Capture the cell that displays the provided text and extract its [X, Y] central coordinate. 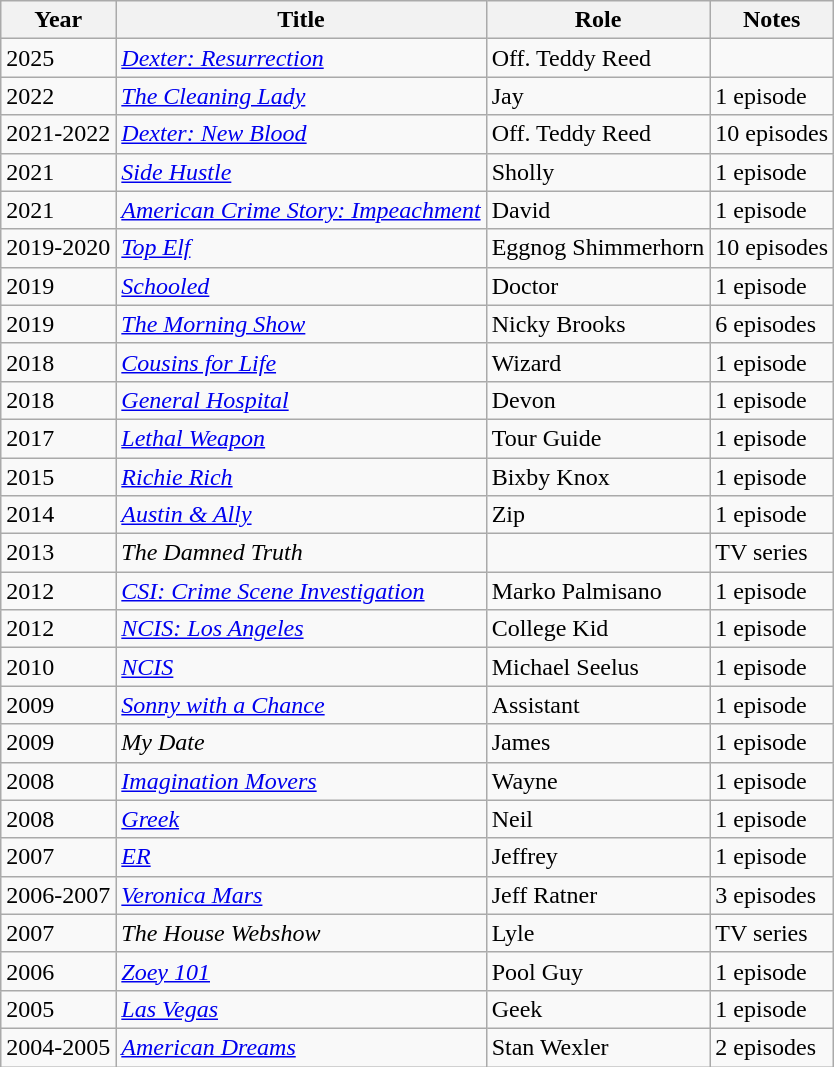
Greek [301, 819]
2021-2022 [58, 134]
Zoey 101 [301, 971]
Doctor [598, 286]
Stan Wexler [598, 1047]
Jeffrey [598, 857]
Assistant [598, 705]
Dexter: New Blood [301, 134]
Devon [598, 400]
Tour Guide [598, 438]
The Cleaning Lady [301, 96]
2013 [58, 553]
Eggnog Shimmerhorn [598, 248]
Sholly [598, 172]
Marko Palmisano [598, 591]
Las Vegas [301, 1009]
Veronica Mars [301, 895]
Cousins for Life [301, 362]
Nicky Brooks [598, 324]
NCIS [301, 667]
Role [598, 20]
2019-2020 [58, 248]
Austin & Ally [301, 515]
Lyle [598, 933]
NCIS: Los Angeles [301, 629]
Michael Seelus [598, 667]
2005 [58, 1009]
Wayne [598, 781]
Neil [598, 819]
American Crime Story: Impeachment [301, 210]
CSI: Crime Scene Investigation [301, 591]
Wizard [598, 362]
The House Webshow [301, 933]
Zip [598, 515]
2022 [58, 96]
2006-2007 [58, 895]
Notes [772, 20]
Richie Rich [301, 477]
Dexter: Resurrection [301, 58]
2014 [58, 515]
Year [58, 20]
The Damned Truth [301, 553]
Bixby Knox [598, 477]
Jay [598, 96]
2006 [58, 971]
Lethal Weapon [301, 438]
ER [301, 857]
Pool Guy [598, 971]
2004-2005 [58, 1047]
2 episodes [772, 1047]
The Morning Show [301, 324]
2017 [58, 438]
General Hospital [301, 400]
Schooled [301, 286]
2010 [58, 667]
6 episodes [772, 324]
College Kid [598, 629]
Side Hustle [301, 172]
American Dreams [301, 1047]
2015 [58, 477]
Imagination Movers [301, 781]
David [598, 210]
3 episodes [772, 895]
Jeff Ratner [598, 895]
James [598, 743]
My Date [301, 743]
Top Elf [301, 248]
Geek [598, 1009]
Title [301, 20]
2025 [58, 58]
Sonny with a Chance [301, 705]
